Detect which cell encompasses the target text, then output its [X, Y] center coordinate. 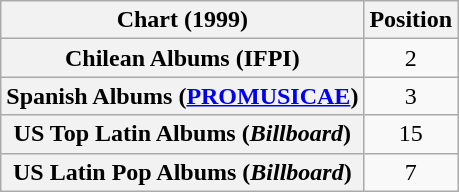
Chilean Albums (IFPI) [182, 58]
Chart (1999) [182, 20]
15 [411, 134]
Position [411, 20]
2 [411, 58]
3 [411, 96]
7 [411, 172]
Spanish Albums (PROMUSICAE) [182, 96]
US Top Latin Albums (Billboard) [182, 134]
US Latin Pop Albums (Billboard) [182, 172]
